Provide the [X, Y] coordinate of the cell's center where the given text is located.  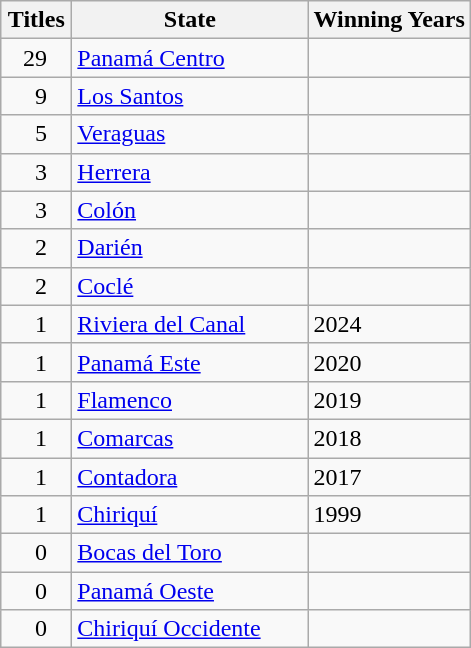
2024 [389, 324]
State [190, 20]
Titles [36, 20]
Panamá Oeste [190, 591]
Contadora [190, 477]
2019 [389, 400]
Flamenco [190, 400]
Herrera [190, 172]
Chiriquí [190, 515]
2018 [389, 438]
9 [36, 96]
2017 [389, 477]
Colón [190, 210]
Panamá Centro [190, 58]
Los Santos [190, 96]
Winning Years [389, 20]
29 [36, 58]
2020 [389, 362]
5 [36, 134]
Riviera del Canal [190, 324]
Chiriquí Occidente [190, 629]
Veraguas [190, 134]
Darién [190, 248]
Bocas del Toro [190, 553]
Panamá Este [190, 362]
1999 [389, 515]
Comarcas [190, 438]
Coclé [190, 286]
